For the text-containing cell, return its midpoint in [x, y] coordinate format. 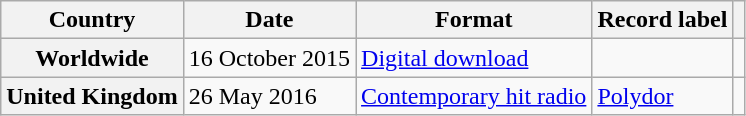
26 May 2016 [269, 96]
Digital download [474, 58]
Format [474, 20]
United Kingdom [92, 96]
16 October 2015 [269, 58]
Country [92, 20]
Record label [662, 20]
Contemporary hit radio [474, 96]
Polydor [662, 96]
Worldwide [92, 58]
Date [269, 20]
